Return (X, Y) of the center of cell containing provided text 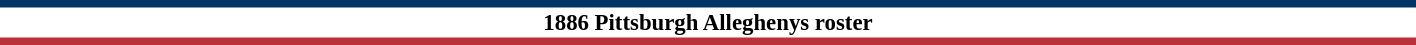
1886 Pittsburgh Alleghenys roster (708, 22)
